Provide the [X, Y] coordinate of the cell's center where the given text is located.  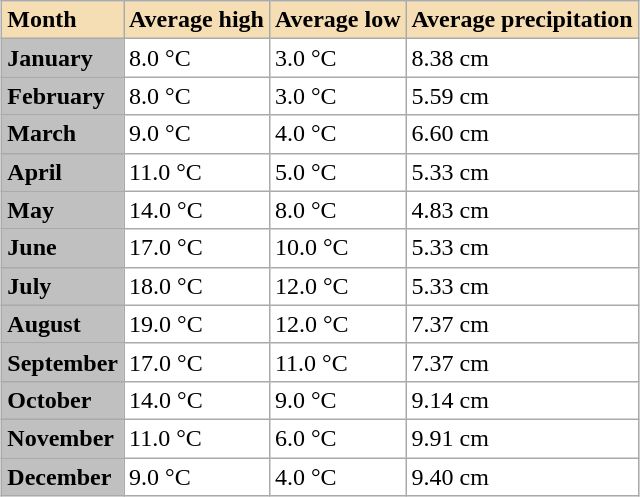
18.0 °C [197, 286]
5.59 cm [522, 96]
November [63, 438]
9.40 cm [522, 477]
8.38 cm [522, 58]
Month [63, 20]
August [63, 324]
February [63, 96]
Average precipitation [522, 20]
December [63, 477]
4.83 cm [522, 210]
Average low [338, 20]
July [63, 286]
January [63, 58]
Average high [197, 20]
June [63, 248]
19.0 °C [197, 324]
9.14 cm [522, 400]
10.0 °C [338, 248]
5.0 °C [338, 172]
May [63, 210]
September [63, 362]
March [63, 134]
6.0 °C [338, 438]
9.91 cm [522, 438]
October [63, 400]
6.60 cm [522, 134]
April [63, 172]
